Extract the [x, y] coordinate from the center of the cell holding the provided text.  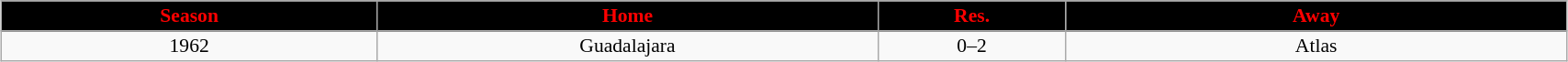
Season [189, 16]
1962 [189, 46]
Away [1316, 16]
Home [628, 16]
Atlas [1316, 46]
Guadalajara [628, 46]
0–2 [971, 46]
Res. [971, 16]
